Search for the cell housing the specified text and yield its (X, Y) center coordinate. 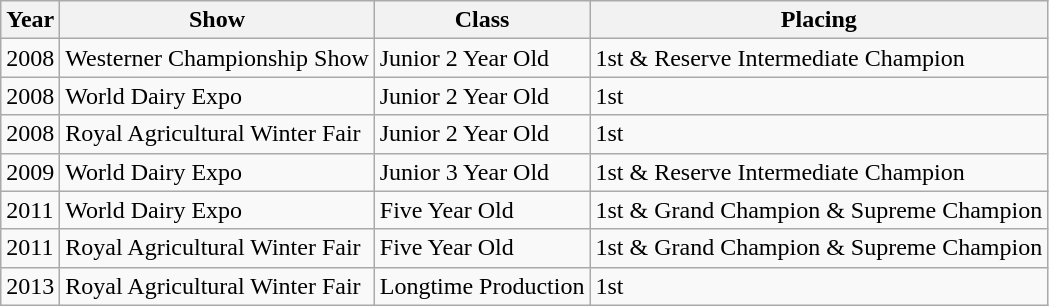
Placing (819, 20)
2009 (30, 172)
Show (217, 20)
2013 (30, 286)
Class (482, 20)
Westerner Championship Show (217, 58)
Junior 3 Year Old (482, 172)
Year (30, 20)
Longtime Production (482, 286)
